Return the (X, Y) coordinate for the center point of the cell that contains the specified text.  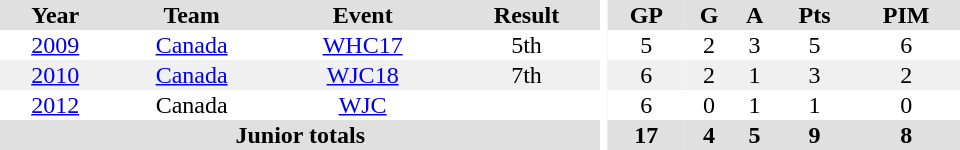
2012 (55, 105)
PIM (906, 15)
GP (646, 15)
7th (526, 75)
A (755, 15)
Year (55, 15)
WJC18 (363, 75)
Result (526, 15)
5th (526, 45)
2010 (55, 75)
Team (191, 15)
Junior totals (300, 135)
9 (815, 135)
G (710, 15)
4 (710, 135)
2009 (55, 45)
17 (646, 135)
8 (906, 135)
WHC17 (363, 45)
Pts (815, 15)
WJC (363, 105)
Event (363, 15)
